Extract the (x, y) coordinate from the center of the cell holding the provided text.  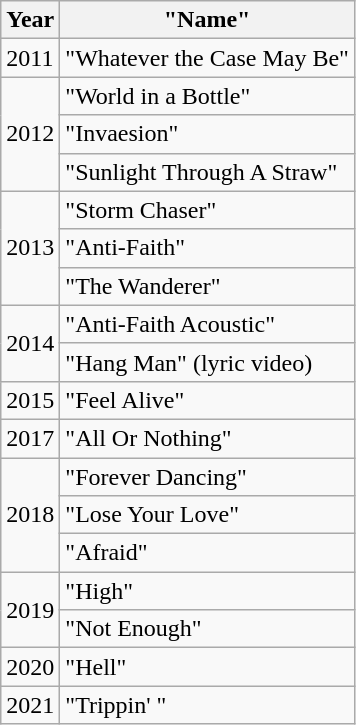
"World in a Bottle" (208, 96)
"The Wanderer" (208, 286)
2019 (30, 610)
"Trippin' " (208, 705)
"Afraid" (208, 553)
2013 (30, 248)
2018 (30, 515)
"Lose Your Love" (208, 515)
"Not Enough" (208, 629)
2014 (30, 343)
"Feel Alive" (208, 400)
Year (30, 20)
2015 (30, 400)
"Hang Man" (lyric video) (208, 362)
2020 (30, 667)
"Invaesion" (208, 134)
"All Or Nothing" (208, 438)
2021 (30, 705)
"Name" (208, 20)
"Anti-Faith" (208, 248)
2012 (30, 134)
"Anti-Faith Acoustic" (208, 324)
"Hell" (208, 667)
2017 (30, 438)
2011 (30, 58)
"High" (208, 591)
"Forever Dancing" (208, 477)
"Sunlight Through A Straw" (208, 172)
"Storm Chaser" (208, 210)
"Whatever the Case May Be" (208, 58)
